Extract the [x, y] coordinate from the center of the cell holding the provided text.  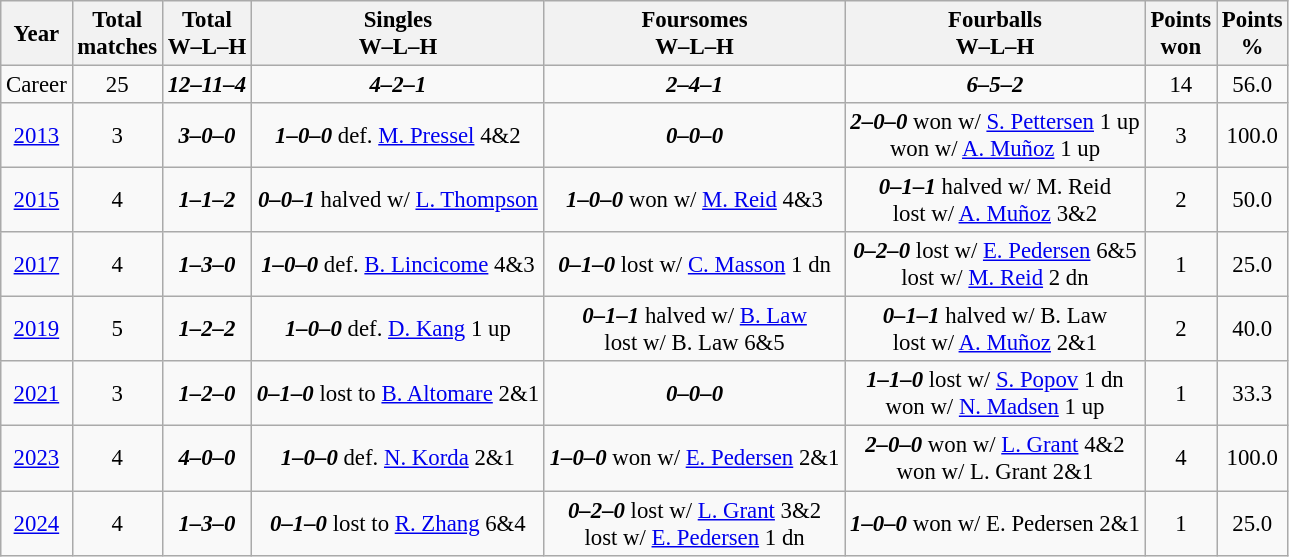
2017 [36, 264]
0–1–1 halved w/ B. Law lost w/ B. Law 6&5 [694, 330]
2–4–1 [694, 85]
2013 [36, 136]
2021 [36, 394]
0–2–0 lost w/ L. Grant 3&2lost w/ E. Pedersen 1 dn [694, 524]
Year [36, 34]
3–0–0 [206, 136]
33.3 [1252, 394]
2023 [36, 458]
0–1–1 halved w/ B. Law lost w/ A. Muñoz 2&1 [995, 330]
1–0–0 def. M. Pressel 4&2 [398, 136]
FourballsW–L–H [995, 34]
4–2–1 [398, 85]
2–0–0 won w/ S. Pettersen 1 upwon w/ A. Muñoz 1 up [995, 136]
4–0–0 [206, 458]
40.0 [1252, 330]
SinglesW–L–H [398, 34]
1–0–0 def. B. Lincicome 4&3 [398, 264]
0–2–0 lost w/ E. Pedersen 6&5lost w/ M. Reid 2 dn [995, 264]
1–2–2 [206, 330]
6–5–2 [995, 85]
TotalW–L–H [206, 34]
2019 [36, 330]
2024 [36, 524]
FoursomesW–L–H [694, 34]
0–1–1 halved w/ M. Reidlost w/ A. Muñoz 3&2 [995, 200]
5 [117, 330]
1–1–2 [206, 200]
1–2–0 [206, 394]
1–0–0 def. D. Kang 1 up [398, 330]
14 [1180, 85]
2–0–0 won w/ L. Grant 4&2 won w/ L. Grant 2&1 [995, 458]
1–0–0 won w/ M. Reid 4&3 [694, 200]
0–1–0 lost w/ C. Masson 1 dn [694, 264]
0–0–1 halved w/ L. Thompson [398, 200]
0–1–0 lost to R. Zhang 6&4 [398, 524]
56.0 [1252, 85]
0–1–0 lost to B. Altomare 2&1 [398, 394]
50.0 [1252, 200]
2015 [36, 200]
12–11–4 [206, 85]
1–0–0 def. N. Korda 2&1 [398, 458]
Points% [1252, 34]
25 [117, 85]
Totalmatches [117, 34]
Career [36, 85]
Pointswon [1180, 34]
1–1–0 lost w/ S. Popov 1 dn won w/ N. Madsen 1 up [995, 394]
